Output the [x, y] coordinate of the center of the cell containing the given text.  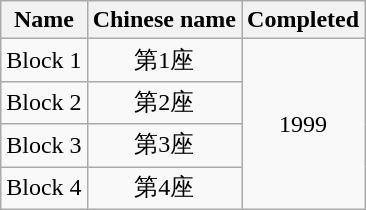
第3座 [164, 146]
Block 3 [44, 146]
Block 2 [44, 102]
Block 1 [44, 60]
第4座 [164, 188]
Block 4 [44, 188]
Chinese name [164, 20]
Completed [304, 20]
第2座 [164, 102]
第1座 [164, 60]
Name [44, 20]
1999 [304, 124]
